Find where the given text appears and provide that cell's center as (X, Y) coordinate. 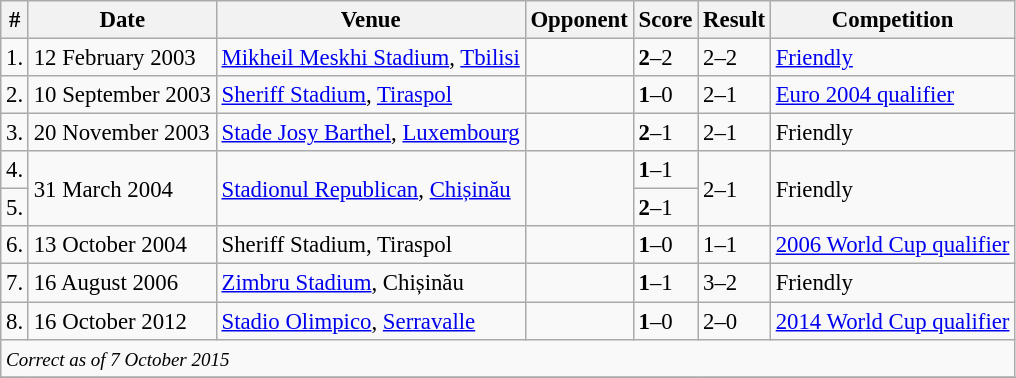
4. (15, 170)
3–2 (734, 283)
7. (15, 283)
2. (15, 95)
Stadionul Republican, Chișinău (370, 188)
Stade Josy Barthel, Luxembourg (370, 133)
Zimbru Stadium, Chișinău (370, 283)
6. (15, 245)
Venue (370, 20)
3. (15, 133)
12 February 2003 (122, 58)
Opponent (579, 20)
2006 World Cup qualifier (892, 245)
10 September 2003 (122, 95)
Score (666, 20)
Result (734, 20)
2014 World Cup qualifier (892, 321)
# (15, 20)
8. (15, 321)
31 March 2004 (122, 188)
Competition (892, 20)
Euro 2004 qualifier (892, 95)
Stadio Olimpico, Serravalle (370, 321)
Correct as of 7 October 2015 (508, 358)
13 October 2004 (122, 245)
5. (15, 208)
20 November 2003 (122, 133)
16 August 2006 (122, 283)
16 October 2012 (122, 321)
Date (122, 20)
1. (15, 58)
Mikheil Meskhi Stadium, Tbilisi (370, 58)
2–0 (734, 321)
